Return the (X, Y) coordinate for the center point of the cell that contains the specified text.  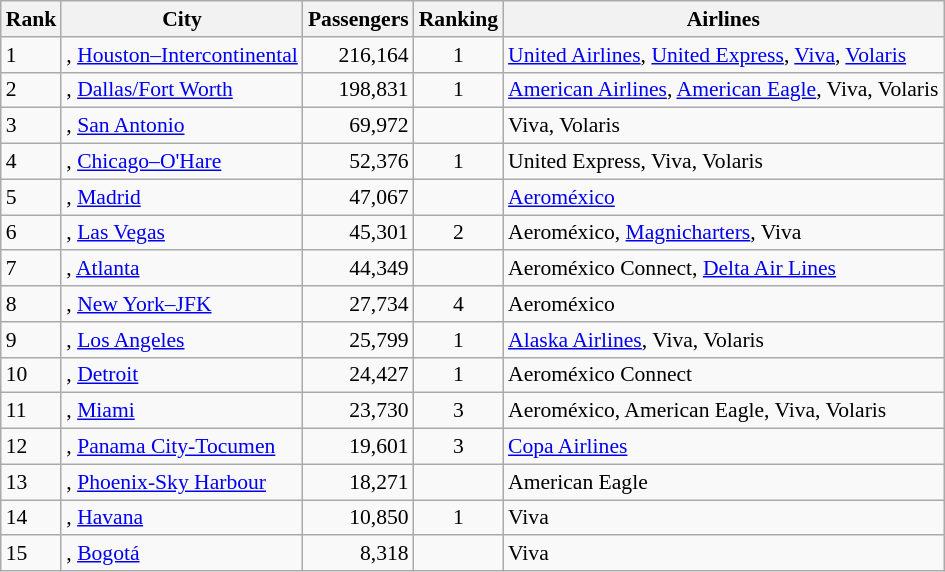
American Airlines, American Eagle, Viva, Volaris (723, 90)
, Madrid (182, 197)
8,318 (358, 554)
, Panama City-Tocumen (182, 447)
, Dallas/Fort Worth (182, 90)
, Houston–Intercontinental (182, 55)
44,349 (358, 269)
198,831 (358, 90)
, San Antonio (182, 126)
Ranking (458, 19)
10,850 (358, 518)
69,972 (358, 126)
8 (32, 304)
Aeroméxico Connect (723, 375)
25,799 (358, 340)
9 (32, 340)
18,271 (358, 482)
Copa Airlines (723, 447)
Aeroméxico, American Eagle, Viva, Volaris (723, 411)
47,067 (358, 197)
Aeroméxico Connect, Delta Air Lines (723, 269)
216,164 (358, 55)
27,734 (358, 304)
14 (32, 518)
American Eagle (723, 482)
12 (32, 447)
5 (32, 197)
, Phoenix-Sky Harbour (182, 482)
19,601 (358, 447)
, Miami (182, 411)
15 (32, 554)
Airlines (723, 19)
United Express, Viva, Volaris (723, 162)
, New York–JFK (182, 304)
6 (32, 233)
23,730 (358, 411)
, Detroit (182, 375)
11 (32, 411)
, Havana (182, 518)
City (182, 19)
Aeroméxico, Magnicharters, Viva (723, 233)
Alaska Airlines, Viva, Volaris (723, 340)
10 (32, 375)
, Bogotá (182, 554)
, Las Vegas (182, 233)
Rank (32, 19)
52,376 (358, 162)
Passengers (358, 19)
, Los Angeles (182, 340)
13 (32, 482)
45,301 (358, 233)
Viva, Volaris (723, 126)
7 (32, 269)
United Airlines, United Express, Viva, Volaris (723, 55)
, Atlanta (182, 269)
, Chicago–O'Hare (182, 162)
24,427 (358, 375)
